Scan for the cell matching the given text and deliver its (x, y) coordinate at center. 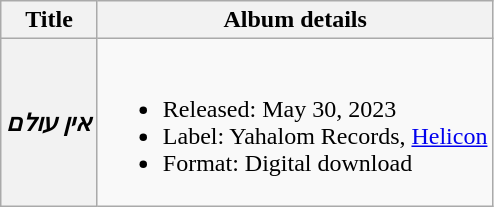
Album details (295, 20)
Title (50, 20)
Released: May 30, 2023Label: Yahalom Records, HeliconFormat: Digital download (295, 122)
אין עולם (50, 122)
